Search for the cell housing the specified text and yield its [X, Y] center coordinate. 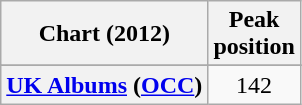
Peakposition [254, 34]
Chart (2012) [104, 34]
UK Albums (OCC) [104, 85]
142 [254, 85]
